Search for the cell housing the specified text and yield its [x, y] center coordinate. 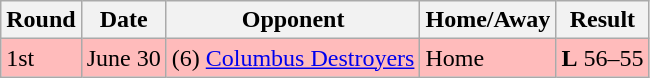
(6) Columbus Destroyers [293, 58]
L 56–55 [602, 58]
Result [602, 20]
Opponent [293, 20]
Date [124, 20]
1st [41, 58]
Home/Away [488, 20]
June 30 [124, 58]
Round [41, 20]
Home [488, 58]
